For the text-containing cell, return its midpoint in [X, Y] coordinate format. 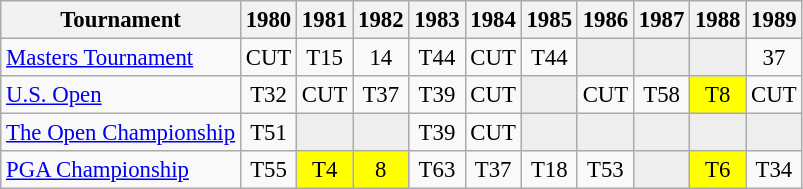
1980 [268, 20]
1985 [549, 20]
T55 [268, 170]
1989 [774, 20]
Masters Tournament [121, 58]
1983 [437, 20]
14 [381, 58]
T51 [268, 133]
T8 [718, 95]
T63 [437, 170]
T34 [774, 170]
1988 [718, 20]
1981 [325, 20]
U.S. Open [121, 95]
T32 [268, 95]
1987 [661, 20]
1984 [493, 20]
1986 [605, 20]
PGA Championship [121, 170]
T53 [605, 170]
8 [381, 170]
T58 [661, 95]
37 [774, 58]
The Open Championship [121, 133]
T15 [325, 58]
T4 [325, 170]
Tournament [121, 20]
T18 [549, 170]
1982 [381, 20]
T6 [718, 170]
